Return the [X, Y] coordinate for the center point of the cell that contains the specified text.  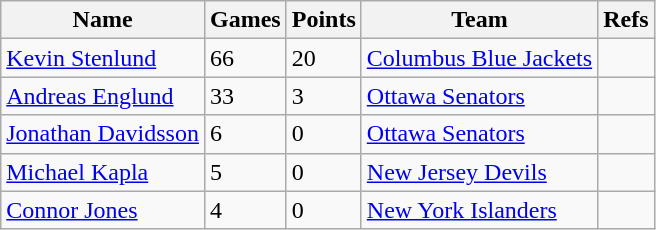
Connor Jones [103, 210]
Jonathan Davidsson [103, 134]
Andreas Englund [103, 96]
66 [245, 58]
3 [324, 96]
Team [479, 20]
5 [245, 172]
Kevin Stenlund [103, 58]
Michael Kapla [103, 172]
Points [324, 20]
Columbus Blue Jackets [479, 58]
20 [324, 58]
Games [245, 20]
New York Islanders [479, 210]
33 [245, 96]
4 [245, 210]
Refs [626, 20]
New Jersey Devils [479, 172]
Name [103, 20]
6 [245, 134]
